Output the [x, y] coordinate of the center of the cell containing the given text.  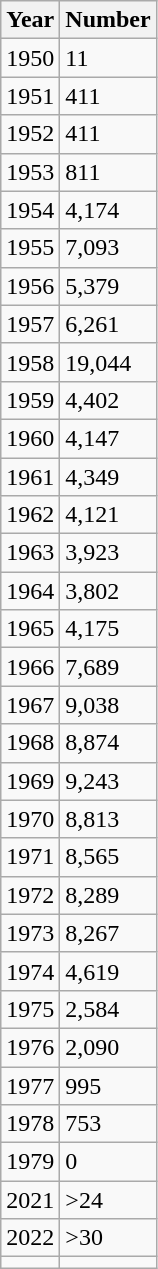
1954 [30, 210]
1959 [30, 400]
7,093 [108, 248]
8,874 [108, 743]
1975 [30, 1009]
2,090 [108, 1047]
1976 [30, 1047]
1970 [30, 819]
>30 [108, 1238]
995 [108, 1085]
753 [108, 1124]
1979 [30, 1162]
4,121 [108, 515]
1960 [30, 438]
1952 [30, 134]
1974 [30, 971]
7,689 [108, 667]
1950 [30, 58]
4,174 [108, 210]
1951 [30, 96]
19,044 [108, 362]
1958 [30, 362]
1971 [30, 857]
1957 [30, 324]
4,619 [108, 971]
3,802 [108, 591]
Year [30, 20]
1968 [30, 743]
1972 [30, 895]
2,584 [108, 1009]
0 [108, 1162]
9,243 [108, 781]
1964 [30, 591]
8,565 [108, 857]
4,402 [108, 400]
1961 [30, 477]
>24 [108, 1200]
2022 [30, 1238]
6,261 [108, 324]
1966 [30, 667]
5,379 [108, 286]
Number [108, 20]
9,038 [108, 705]
8,289 [108, 895]
1969 [30, 781]
1977 [30, 1085]
11 [108, 58]
4,175 [108, 629]
1965 [30, 629]
3,923 [108, 553]
1962 [30, 515]
2021 [30, 1200]
8,813 [108, 819]
811 [108, 172]
1956 [30, 286]
1973 [30, 933]
1963 [30, 553]
4,147 [108, 438]
1978 [30, 1124]
4,349 [108, 477]
1953 [30, 172]
1967 [30, 705]
8,267 [108, 933]
1955 [30, 248]
